Capture the cell that displays the provided text and extract its [X, Y] central coordinate. 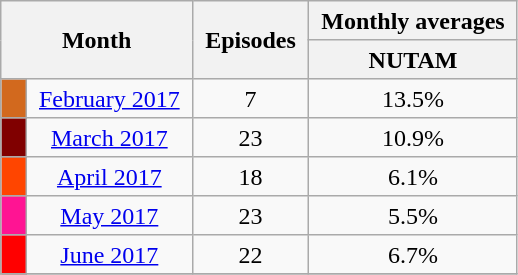
Monthly averages [414, 20]
7 [250, 98]
March 2017 [109, 138]
Episodes [250, 40]
NUTAM [414, 60]
May 2017 [109, 216]
18 [250, 176]
22 [250, 254]
10.9% [414, 138]
June 2017 [109, 254]
6.7% [414, 254]
5.5% [414, 216]
February 2017 [109, 98]
April 2017 [109, 176]
6.1% [414, 176]
13.5% [414, 98]
Month [97, 40]
